Return the [x, y] coordinate for the center point of the cell that contains the specified text.  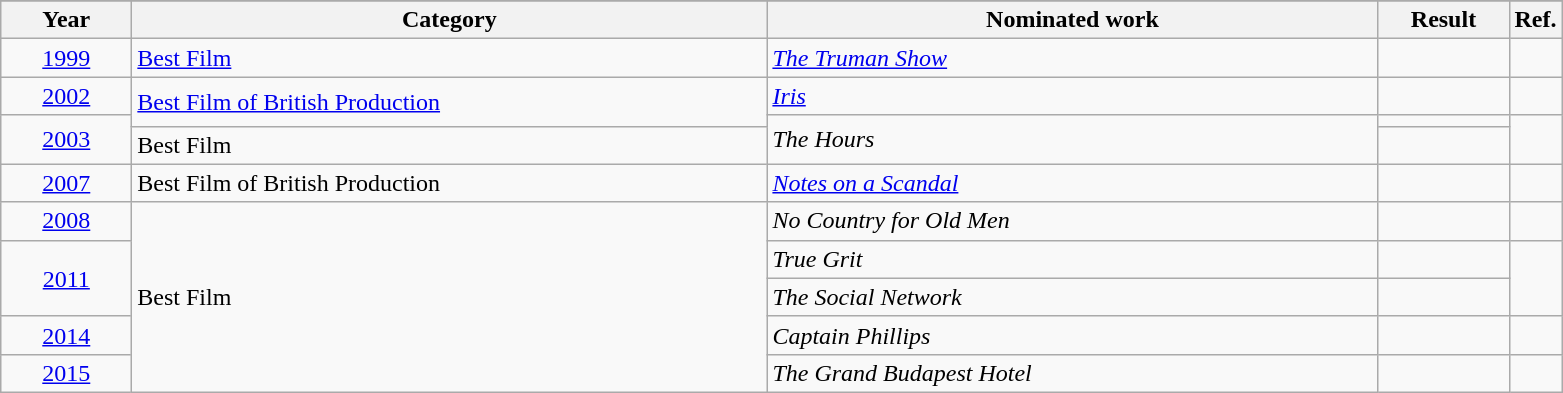
Captain Phillips [1072, 335]
Year [66, 20]
2003 [66, 140]
The Truman Show [1072, 58]
1999 [66, 58]
Notes on a Scandal [1072, 183]
Category [450, 20]
2014 [66, 335]
The Grand Budapest Hotel [1072, 373]
2011 [66, 278]
Nominated work [1072, 20]
2008 [66, 221]
2015 [66, 373]
True Grit [1072, 259]
Ref. [1536, 20]
The Social Network [1072, 297]
Iris [1072, 96]
No Country for Old Men [1072, 221]
The Hours [1072, 140]
2007 [66, 183]
2002 [66, 96]
Result [1444, 20]
